Detect which cell encompasses the target text, then output its (x, y) center coordinate. 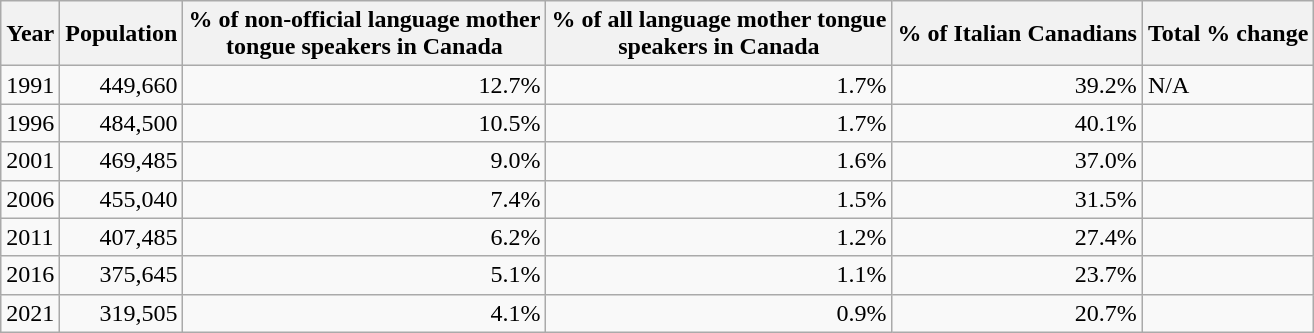
407,485 (122, 237)
455,040 (122, 199)
1.6% (719, 161)
1.2% (719, 237)
% of Italian Canadians (1017, 34)
2001 (30, 161)
Total % change (1228, 34)
20.7% (1017, 313)
6.2% (364, 237)
1991 (30, 85)
2016 (30, 275)
Year (30, 34)
12.7% (364, 85)
Population (122, 34)
27.4% (1017, 237)
375,645 (122, 275)
9.0% (364, 161)
469,485 (122, 161)
39.2% (1017, 85)
2011 (30, 237)
1.5% (719, 199)
1.1% (719, 275)
4.1% (364, 313)
484,500 (122, 123)
N/A (1228, 85)
319,505 (122, 313)
23.7% (1017, 275)
0.9% (719, 313)
2021 (30, 313)
2006 (30, 199)
5.1% (364, 275)
1996 (30, 123)
449,660 (122, 85)
40.1% (1017, 123)
37.0% (1017, 161)
% of non-official language mothertongue speakers in Canada (364, 34)
% of all language mother tonguespeakers in Canada (719, 34)
31.5% (1017, 199)
10.5% (364, 123)
7.4% (364, 199)
